For the text-containing cell, return its midpoint in [x, y] coordinate format. 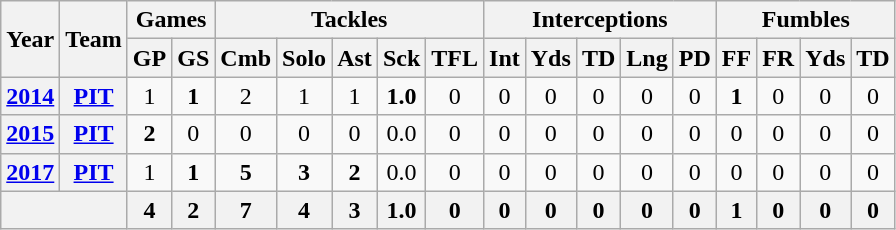
Cmb [246, 58]
Solo [304, 58]
FF [736, 58]
GP [149, 58]
2017 [30, 172]
GS [194, 58]
Year [30, 39]
5 [246, 172]
Games [170, 20]
2015 [30, 134]
2014 [30, 96]
TFL [455, 58]
7 [246, 210]
Fumbles [806, 20]
Lng [647, 58]
Interceptions [600, 20]
Ast [355, 58]
PD [694, 58]
Team [94, 39]
Int [505, 58]
FR [778, 58]
Tackles [350, 20]
Sck [401, 58]
